Determine the [x, y] coordinate at the center of the cell enclosing the given text.  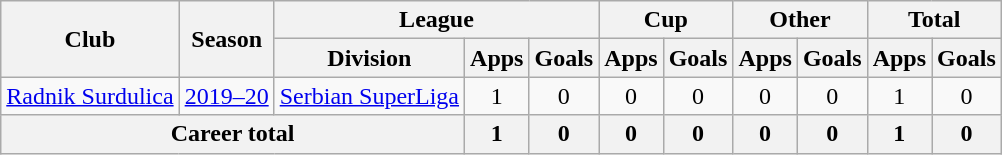
Serbian SuperLiga [369, 96]
Other [800, 20]
Club [90, 39]
League [436, 20]
Season [226, 39]
Cup [666, 20]
Total [934, 20]
2019–20 [226, 96]
Radnik Surdulica [90, 96]
Career total [233, 134]
Division [369, 58]
